From the cell containing the given text, extract its center point as [x, y] coordinate. 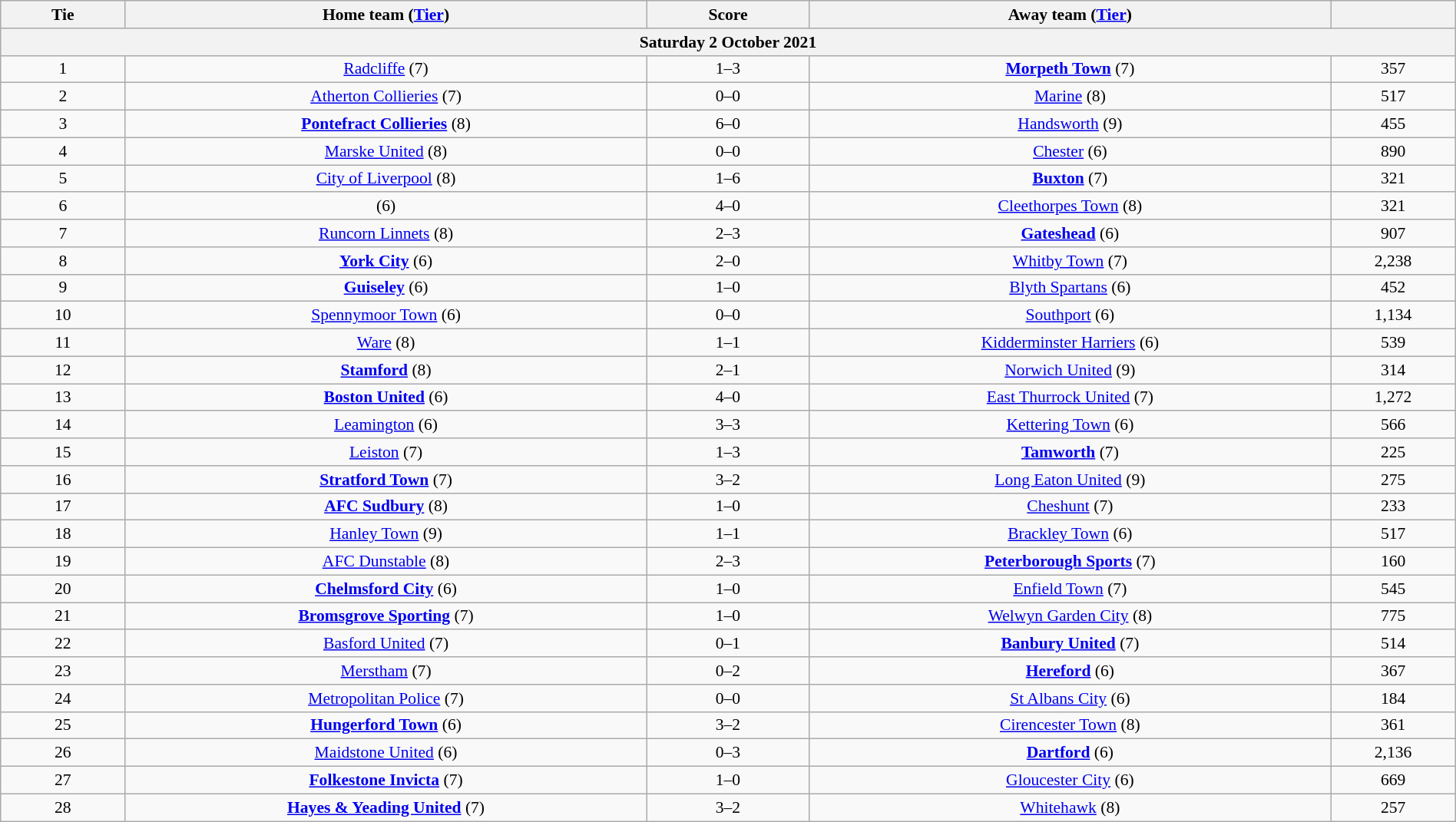
3–3 [728, 425]
22 [63, 644]
Leiston (7) [386, 452]
City of Liverpool (8) [386, 179]
545 [1393, 589]
Away team (Tier) [1070, 15]
AFC Sudbury (8) [386, 507]
514 [1393, 644]
0–3 [728, 753]
225 [1393, 452]
28 [63, 807]
2–0 [728, 261]
Hayes & Yeading United (7) [386, 807]
257 [1393, 807]
Cleethorpes Town (8) [1070, 206]
Spennymoor Town (6) [386, 315]
14 [63, 425]
Basford United (7) [386, 644]
10 [63, 315]
Atherton Collieries (7) [386, 97]
Brackley Town (6) [1070, 534]
Pontefract Collieries (8) [386, 124]
775 [1393, 616]
Tamworth (7) [1070, 452]
8 [63, 261]
160 [1393, 562]
539 [1393, 343]
St Albans City (6) [1070, 698]
275 [1393, 480]
4 [63, 151]
Folkestone Invicta (7) [386, 781]
21 [63, 616]
Gateshead (6) [1070, 233]
Tie [63, 15]
Metropolitan Police (7) [386, 698]
Long Eaton United (9) [1070, 480]
Score [728, 15]
11 [63, 343]
Hanley Town (9) [386, 534]
5 [63, 179]
20 [63, 589]
9 [63, 288]
357 [1393, 69]
7 [63, 233]
3 [63, 124]
566 [1393, 425]
Banbury United (7) [1070, 644]
2,136 [1393, 753]
Welwyn Garden City (8) [1070, 616]
669 [1393, 781]
890 [1393, 151]
Bromsgrove Sporting (7) [386, 616]
Leamington (6) [386, 425]
6 [63, 206]
Handsworth (9) [1070, 124]
Norwich United (9) [1070, 370]
233 [1393, 507]
367 [1393, 671]
27 [63, 781]
Whitehawk (8) [1070, 807]
Gloucester City (6) [1070, 781]
Enfield Town (7) [1070, 589]
26 [63, 753]
AFC Dunstable (8) [386, 562]
Chester (6) [1070, 151]
Stratford Town (7) [386, 480]
Blyth Spartans (6) [1070, 288]
York City (6) [386, 261]
Hungerford Town (6) [386, 725]
1,134 [1393, 315]
1,272 [1393, 398]
Chelmsford City (6) [386, 589]
12 [63, 370]
Stamford (8) [386, 370]
Boston United (6) [386, 398]
Cheshunt (7) [1070, 507]
25 [63, 725]
Whitby Town (7) [1070, 261]
Home team (Tier) [386, 15]
361 [1393, 725]
East Thurrock United (7) [1070, 398]
Hereford (6) [1070, 671]
2–1 [728, 370]
Radcliffe (7) [386, 69]
16 [63, 480]
Runcorn Linnets (8) [386, 233]
Marske United (8) [386, 151]
Southport (6) [1070, 315]
Saturday 2 October 2021 [728, 42]
Morpeth Town (7) [1070, 69]
18 [63, 534]
2 [63, 97]
15 [63, 452]
Cirencester Town (8) [1070, 725]
6–0 [728, 124]
452 [1393, 288]
314 [1393, 370]
184 [1393, 698]
Merstham (7) [386, 671]
17 [63, 507]
455 [1393, 124]
Kettering Town (6) [1070, 425]
Peterborough Sports (7) [1070, 562]
19 [63, 562]
Buxton (7) [1070, 179]
1 [63, 69]
Dartford (6) [1070, 753]
0–1 [728, 644]
Marine (8) [1070, 97]
Guiseley (6) [386, 288]
2,238 [1393, 261]
1–6 [728, 179]
Kidderminster Harriers (6) [1070, 343]
24 [63, 698]
Maidstone United (6) [386, 753]
0–2 [728, 671]
23 [63, 671]
(6) [386, 206]
13 [63, 398]
Ware (8) [386, 343]
907 [1393, 233]
